Return the (x, y) coordinate for the center point of the cell that contains the specified text.  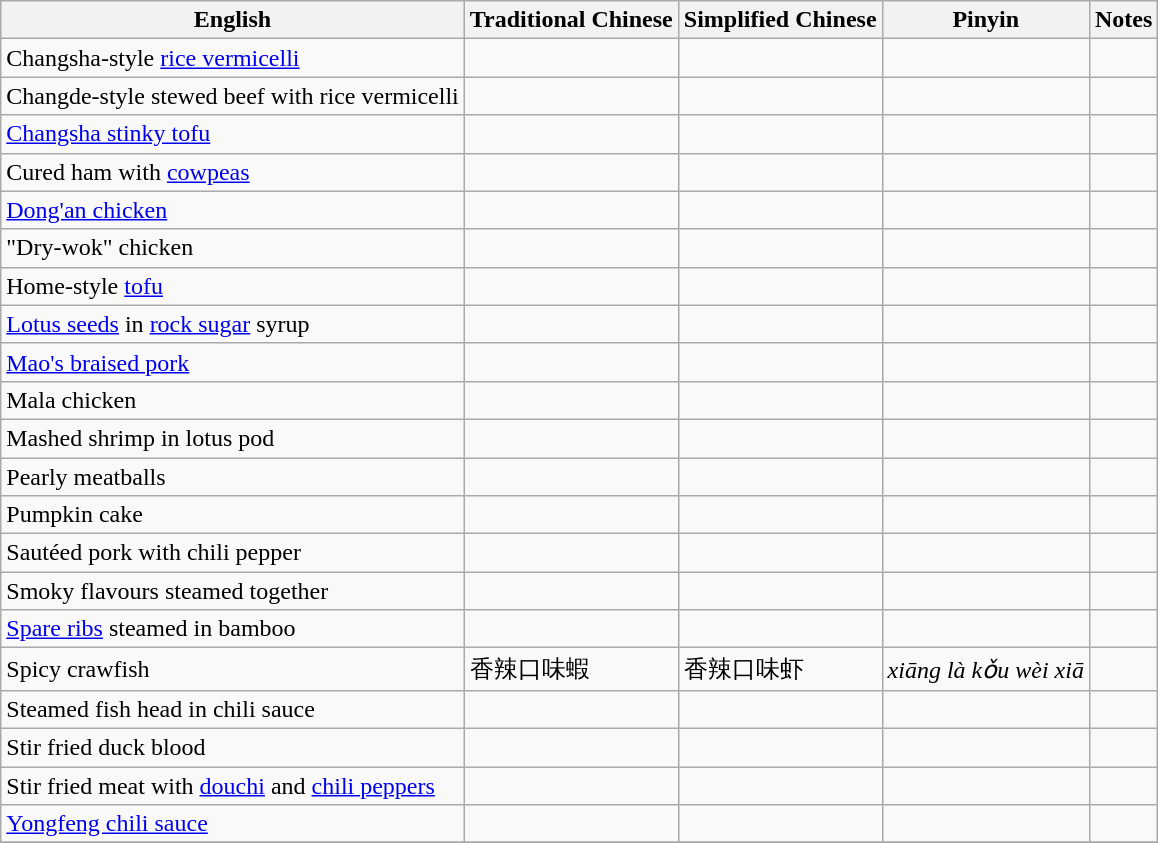
Sautéed pork with chili pepper (233, 553)
Pumpkin cake (233, 515)
Changde-style stewed beef with rice vermicelli (233, 96)
Lotus seeds in rock sugar syrup (233, 324)
Cured ham with cowpeas (233, 172)
Spicy crawfish (233, 670)
Pinyin (986, 20)
Steamed fish head in chili sauce (233, 709)
xiāng là kǒu wèi xiā (986, 670)
Mala chicken (233, 400)
Smoky flavours steamed together (233, 591)
"Dry-wok" chicken (233, 248)
香辣口味蝦 (571, 670)
Mashed shrimp in lotus pod (233, 438)
Changsha-style rice vermicelli (233, 58)
English (233, 20)
Spare ribs steamed in bamboo (233, 629)
Mao's braised pork (233, 362)
Changsha stinky tofu (233, 134)
Stir fried meat with douchi and chili peppers (233, 785)
Notes (1123, 20)
Traditional Chinese (571, 20)
Simplified Chinese (780, 20)
Yongfeng chili sauce (233, 824)
Pearly meatballs (233, 477)
Dong'an chicken (233, 210)
香辣口味虾 (780, 670)
Stir fried duck blood (233, 747)
Home-style tofu (233, 286)
